Output the (x, y) coordinate of the center of the cell containing the given text.  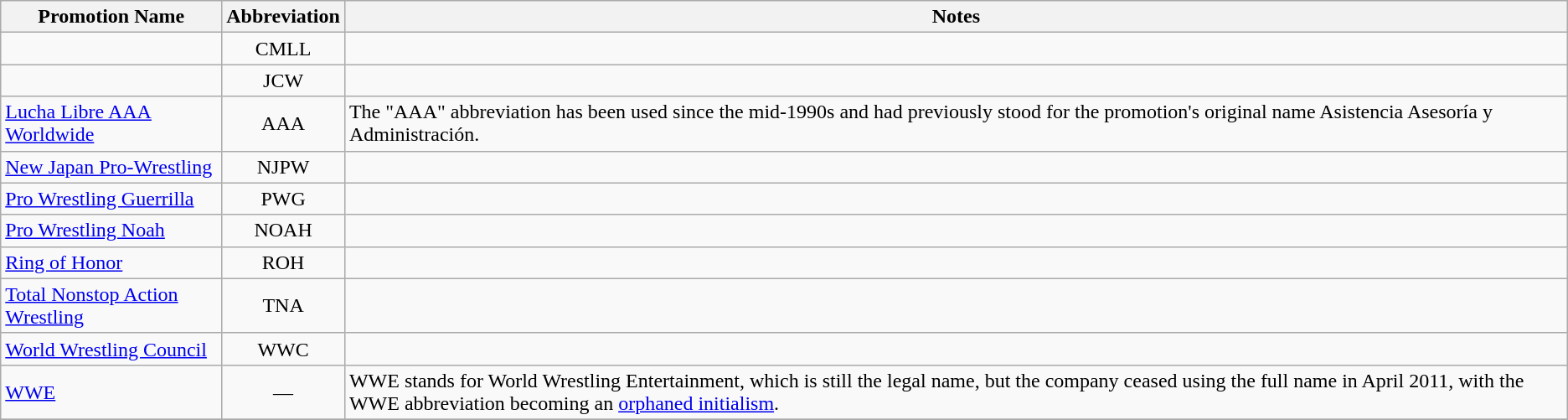
Pro Wrestling Noah (111, 231)
NOAH (283, 231)
WWE (111, 392)
JCW (283, 80)
AAA (283, 124)
WWC (283, 349)
— (283, 392)
CMLL (283, 49)
World Wrestling Council (111, 349)
TNA (283, 305)
Notes (956, 17)
ROH (283, 262)
Promotion Name (111, 17)
PWG (283, 199)
Pro Wrestling Guerrilla (111, 199)
Lucha Libre AAA Worldwide (111, 124)
New Japan Pro-Wrestling (111, 167)
NJPW (283, 167)
Total Nonstop Action Wrestling (111, 305)
Abbreviation (283, 17)
Ring of Honor (111, 262)
